Locate the cell with the specified text and output its [X, Y] center coordinate. 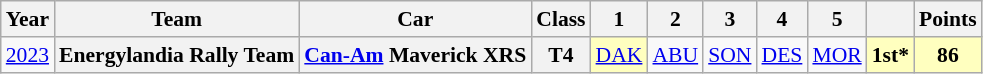
Car [415, 19]
Can-Am Maverick XRS [415, 55]
ABU [675, 55]
1 [620, 19]
3 [730, 19]
MOR [836, 55]
DAK [620, 55]
Class [560, 19]
86 [948, 55]
5 [836, 19]
SON [730, 55]
4 [782, 19]
Energylandia Rally Team [176, 55]
Year [28, 19]
Points [948, 19]
T4 [560, 55]
DES [782, 55]
Team [176, 19]
1st* [890, 55]
2023 [28, 55]
2 [675, 19]
